Provide the (X, Y) coordinate of the cell's center where the given text is located.  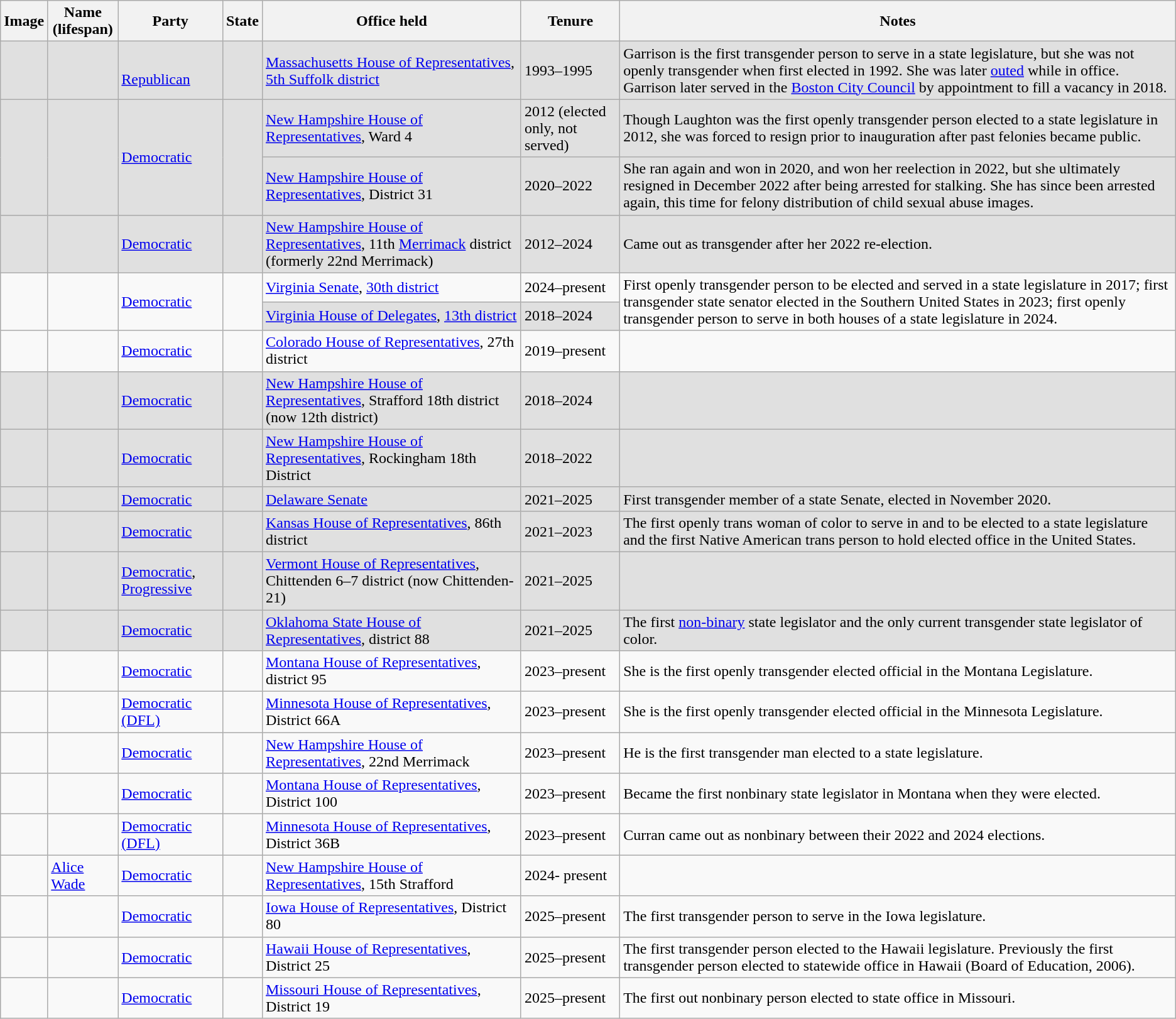
Virginia Senate, 30th district (391, 287)
New Hampshire House of Representatives, 11th Merrimack district (formerly 22nd Merrimack) (391, 244)
2019–present (570, 351)
Colorado House of Representatives, 27th district (391, 351)
Virginia House of Delegates, 13th district (391, 316)
Hawaii House of Representatives, District 25 (391, 957)
Came out as transgender after her 2022 re-election. (898, 244)
2024–present (570, 287)
Missouri House of Representatives, District 19 (391, 998)
Oklahoma State House of Representatives, district 88 (391, 629)
2012 (elected only, not served) (570, 128)
Minnesota House of Representatives, District 36B (391, 834)
First transgender member of a state Senate, elected in November 2020. (898, 499)
She is the first openly transgender elected official in the Minnesota Legislature. (898, 712)
Alice Wade (83, 876)
He is the first transgender man elected to a state legislature. (898, 753)
2021–2023 (570, 531)
Delaware Senate (391, 499)
The first transgender person to serve in the Iowa legislature. (898, 916)
Office held (391, 21)
Republican (171, 70)
Party (171, 21)
The first non-binary state legislator and the only current transgender state legislator of color. (898, 629)
Massachusetts House of Representatives, 5th Suffolk district (391, 70)
Vermont House of Representatives, Chittenden 6–7 district (now Chittenden-21) (391, 580)
2012–2024 (570, 244)
New Hampshire House of Representatives, 15th Strafford (391, 876)
1993–1995 (570, 70)
New Hampshire House of Representatives, Ward 4 (391, 128)
Image (24, 21)
2024- present (570, 876)
The first out nonbinary person elected to state office in Missouri. (898, 998)
New Hampshire House of Representatives, 22nd Merrimack (391, 753)
New Hampshire House of Representatives, Rockingham 18th District (391, 458)
2020–2022 (570, 186)
Iowa House of Representatives, District 80 (391, 916)
New Hampshire House of Representatives, Strafford 18th district (now 12th district) (391, 400)
Became the first nonbinary state legislator in Montana when they were elected. (898, 794)
Democratic, Progressive (171, 580)
Tenure (570, 21)
Minnesota House of Representatives, District 66A (391, 712)
Name(lifespan) (83, 21)
Kansas House of Representatives, 86th district (391, 531)
She is the first openly transgender elected official in the Montana Legislature. (898, 671)
Curran came out as nonbinary between their 2022 and 2024 elections. (898, 834)
New Hampshire House of Representatives, District 31 (391, 186)
Notes (898, 21)
2018–2022 (570, 458)
State (242, 21)
Montana House of Representatives, District 100 (391, 794)
Montana House of Representatives, district 95 (391, 671)
